Determine the [x, y] coordinate at the center of the cell enclosing the given text.  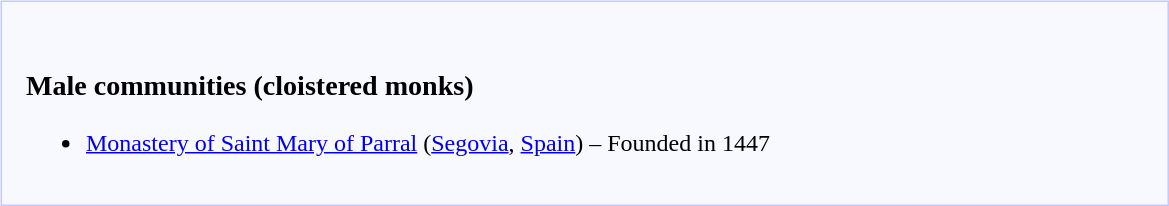
Male communities (cloistered monks)Monastery of Saint Mary of Parral (Segovia, Spain) – Founded in 1447 [584, 103]
